Determine the (x, y) coordinate at the center of the cell enclosing the given text.  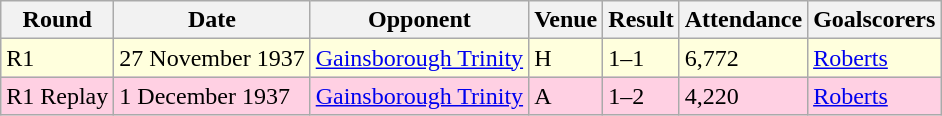
Round (58, 20)
Date (212, 20)
Attendance (743, 20)
6,772 (743, 58)
27 November 1937 (212, 58)
1 December 1937 (212, 96)
H (566, 58)
1–1 (641, 58)
1–2 (641, 96)
Goalscorers (874, 20)
Venue (566, 20)
Opponent (419, 20)
A (566, 96)
4,220 (743, 96)
Result (641, 20)
R1 Replay (58, 96)
R1 (58, 58)
